Provide the (x, y) coordinate of the cell's center where the given text is located.  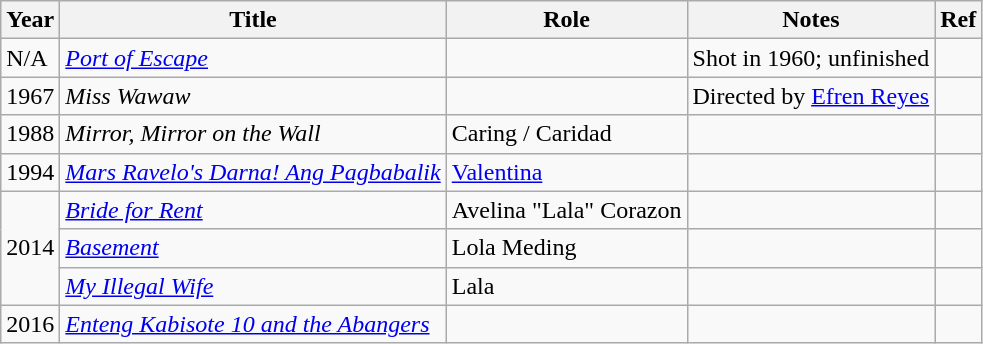
2016 (30, 324)
2014 (30, 248)
Role (566, 20)
Lala (566, 286)
Bride for Rent (253, 210)
N/A (30, 58)
My Illegal Wife (253, 286)
Miss Wawaw (253, 96)
Directed by Efren Reyes (811, 96)
Mars Ravelo's Darna! Ang Pagbabalik (253, 172)
Basement (253, 248)
Title (253, 20)
Shot in 1960; unfinished (811, 58)
Caring / Caridad (566, 134)
Lola Meding (566, 248)
Year (30, 20)
1994 (30, 172)
Valentina (566, 172)
Notes (811, 20)
1967 (30, 96)
Mirror, Mirror on the Wall (253, 134)
Port of Escape (253, 58)
Ref (958, 20)
Enteng Kabisote 10 and the Abangers (253, 324)
Avelina "Lala" Corazon (566, 210)
1988 (30, 134)
